Provide the [X, Y] coordinate of the cell's center where the given text is located.  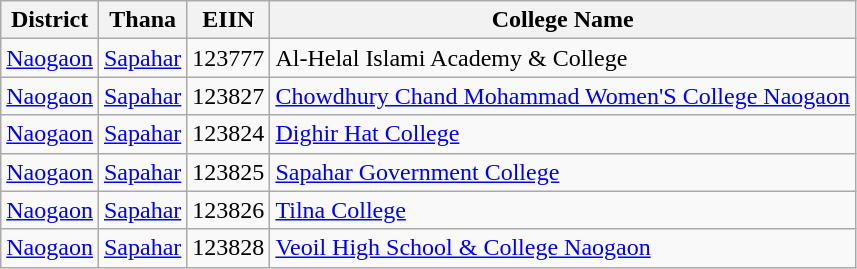
123777 [228, 58]
District [50, 20]
Sapahar Government College [563, 172]
College Name [563, 20]
Dighir Hat College [563, 134]
Thana [142, 20]
123825 [228, 172]
123827 [228, 96]
Veoil High School & College Naogaon [563, 248]
123824 [228, 134]
Al-Helal Islami Academy & College [563, 58]
123826 [228, 210]
Chowdhury Chand Mohammad Women'S College Naogaon [563, 96]
EIIN [228, 20]
Tilna College [563, 210]
123828 [228, 248]
